Provide the (x, y) coordinate of the cell's center where the given text is located.  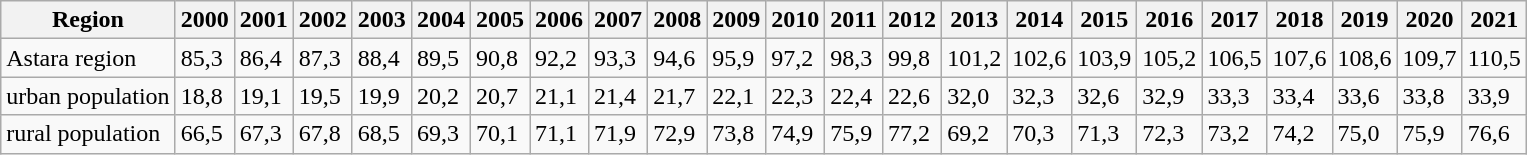
2015 (1104, 20)
103,9 (1104, 58)
67,3 (264, 134)
99,8 (912, 58)
85,3 (204, 58)
2018 (1300, 20)
105,2 (1170, 58)
69,3 (440, 134)
69,2 (974, 134)
18,8 (204, 96)
77,2 (912, 134)
71,3 (1104, 134)
32,3 (1040, 96)
72,3 (1170, 134)
68,5 (382, 134)
urban population (88, 96)
21,4 (618, 96)
70,3 (1040, 134)
106,5 (1234, 58)
33,6 (1364, 96)
Region (88, 20)
2006 (560, 20)
2014 (1040, 20)
92,2 (560, 58)
98,3 (854, 58)
20,2 (440, 96)
74,9 (796, 134)
20,7 (500, 96)
22,1 (736, 96)
21,7 (678, 96)
2020 (1430, 20)
2012 (912, 20)
2010 (796, 20)
22,6 (912, 96)
2005 (500, 20)
110,5 (1494, 58)
75,0 (1364, 134)
97,2 (796, 58)
2019 (1364, 20)
19,1 (264, 96)
71,1 (560, 134)
66,5 (204, 134)
76,6 (1494, 134)
33,3 (1234, 96)
101,2 (974, 58)
73,2 (1234, 134)
2007 (618, 20)
2011 (854, 20)
2009 (736, 20)
88,4 (382, 58)
90,8 (500, 58)
2016 (1170, 20)
Astara region (88, 58)
70,1 (500, 134)
21,1 (560, 96)
67,8 (322, 134)
32,9 (1170, 96)
73,8 (736, 134)
32,0 (974, 96)
33,8 (1430, 96)
107,6 (1300, 58)
19,5 (322, 96)
108,6 (1364, 58)
95,9 (736, 58)
102,6 (1040, 58)
109,7 (1430, 58)
22,3 (796, 96)
71,9 (618, 134)
2013 (974, 20)
89,5 (440, 58)
rural population (88, 134)
33,4 (1300, 96)
2000 (204, 20)
2017 (1234, 20)
2001 (264, 20)
72,9 (678, 134)
32,6 (1104, 96)
94,6 (678, 58)
33,9 (1494, 96)
2004 (440, 20)
2003 (382, 20)
74,2 (1300, 134)
2021 (1494, 20)
93,3 (618, 58)
19,9 (382, 96)
86,4 (264, 58)
22,4 (854, 96)
87,3 (322, 58)
2008 (678, 20)
2002 (322, 20)
